From the cell containing the given text, extract its center point as (x, y) coordinate. 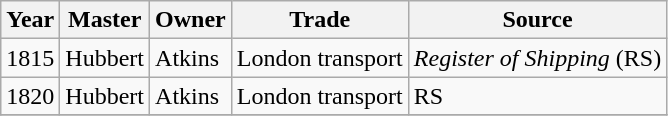
Owner (191, 20)
Register of Shipping (RS) (537, 58)
Trade (320, 20)
1815 (30, 58)
Master (105, 20)
RS (537, 96)
Source (537, 20)
1820 (30, 96)
Year (30, 20)
